Return the [X, Y] coordinate for the center point of the cell that contains the specified text.  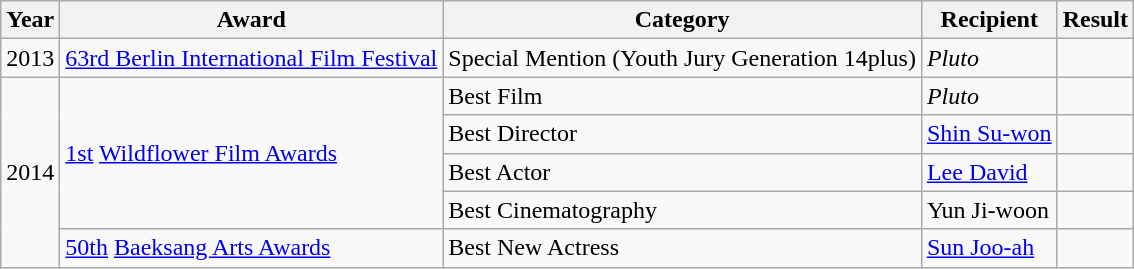
Best Actor [682, 172]
Best New Actress [682, 248]
63rd Berlin International Film Festival [252, 58]
50th Baeksang Arts Awards [252, 248]
Category [682, 20]
Special Mention (Youth Jury Generation 14plus) [682, 58]
Best Film [682, 96]
Award [252, 20]
Best Director [682, 134]
1st Wildflower Film Awards [252, 153]
Recipient [989, 20]
Best Cinematography [682, 210]
Result [1095, 20]
Lee David [989, 172]
Sun Joo-ah [989, 248]
Yun Ji-woon [989, 210]
Shin Su-won [989, 134]
Year [30, 20]
2014 [30, 172]
2013 [30, 58]
